Return the [X, Y] coordinate for the center point of the cell that contains the specified text.  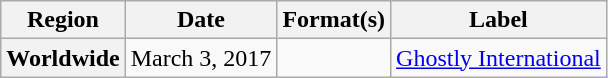
Format(s) [334, 20]
Date [201, 20]
Worldwide [63, 58]
Label [499, 20]
Region [63, 20]
Ghostly International [499, 58]
March 3, 2017 [201, 58]
